Locate the cell with the specified text and output its [x, y] center coordinate. 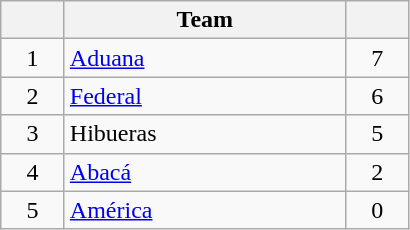
4 [33, 172]
1 [33, 58]
Abacá [204, 172]
Federal [204, 96]
0 [377, 210]
3 [33, 134]
6 [377, 96]
7 [377, 58]
Aduana [204, 58]
América [204, 210]
Hibueras [204, 134]
Team [204, 20]
